Find where the given text appears and provide that cell's center as [X, Y] coordinate. 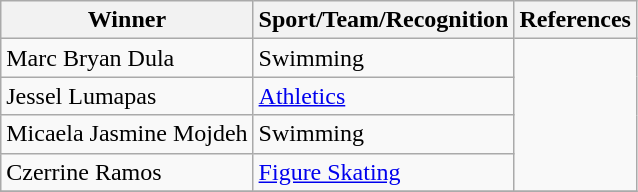
Marc Bryan Dula [127, 58]
Winner [127, 20]
Sport/Team/Recognition [384, 20]
Athletics [384, 96]
References [576, 20]
Figure Skating [384, 172]
Jessel Lumapas [127, 96]
Czerrine Ramos [127, 172]
Micaela Jasmine Mojdeh [127, 134]
